From the cell containing the given text, extract its center point as (x, y) coordinate. 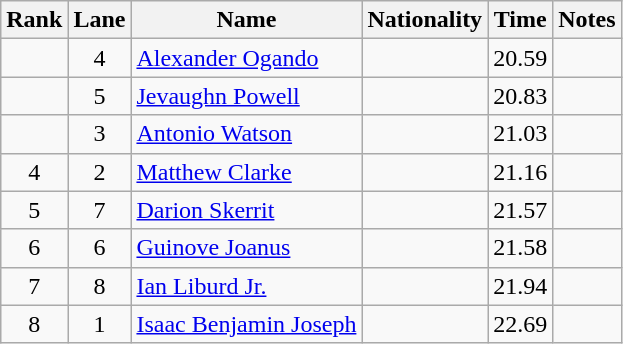
Darion Skerrit (246, 210)
Notes (587, 20)
20.59 (520, 58)
1 (100, 324)
Isaac Benjamin Joseph (246, 324)
2 (100, 172)
Rank (34, 20)
21.58 (520, 248)
Nationality (425, 20)
Alexander Ogando (246, 58)
21.57 (520, 210)
Ian Liburd Jr. (246, 286)
Name (246, 20)
Lane (100, 20)
21.16 (520, 172)
Matthew Clarke (246, 172)
Guinove Joanus (246, 248)
3 (100, 134)
21.94 (520, 286)
Jevaughn Powell (246, 96)
Antonio Watson (246, 134)
Time (520, 20)
22.69 (520, 324)
21.03 (520, 134)
20.83 (520, 96)
